Capture the cell that displays the provided text and extract its [X, Y] central coordinate. 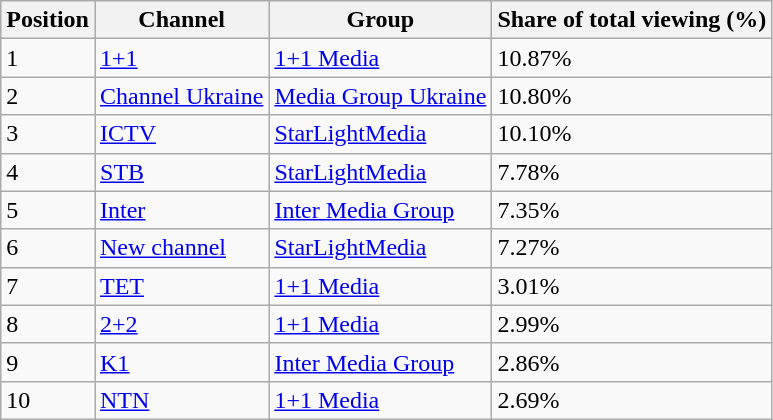
7.27% [632, 248]
10.10% [632, 134]
3.01% [632, 286]
2.69% [632, 400]
Inter [181, 210]
1 [48, 58]
2 [48, 96]
7.78% [632, 172]
Position [48, 20]
5 [48, 210]
Channel [181, 20]
6 [48, 248]
2+2 [181, 324]
10 [48, 400]
Group [380, 20]
10.87% [632, 58]
2.86% [632, 362]
1+1 [181, 58]
9 [48, 362]
10.80% [632, 96]
ICTV [181, 134]
Share of total viewing (%) [632, 20]
2.99% [632, 324]
Media Group Ukraine [380, 96]
NTN [181, 400]
7 [48, 286]
Channel Ukraine [181, 96]
K1 [181, 362]
STB [181, 172]
8 [48, 324]
7.35% [632, 210]
New channel [181, 248]
TET [181, 286]
4 [48, 172]
3 [48, 134]
